Extract the (x, y) coordinate from the center of the cell holding the provided text.  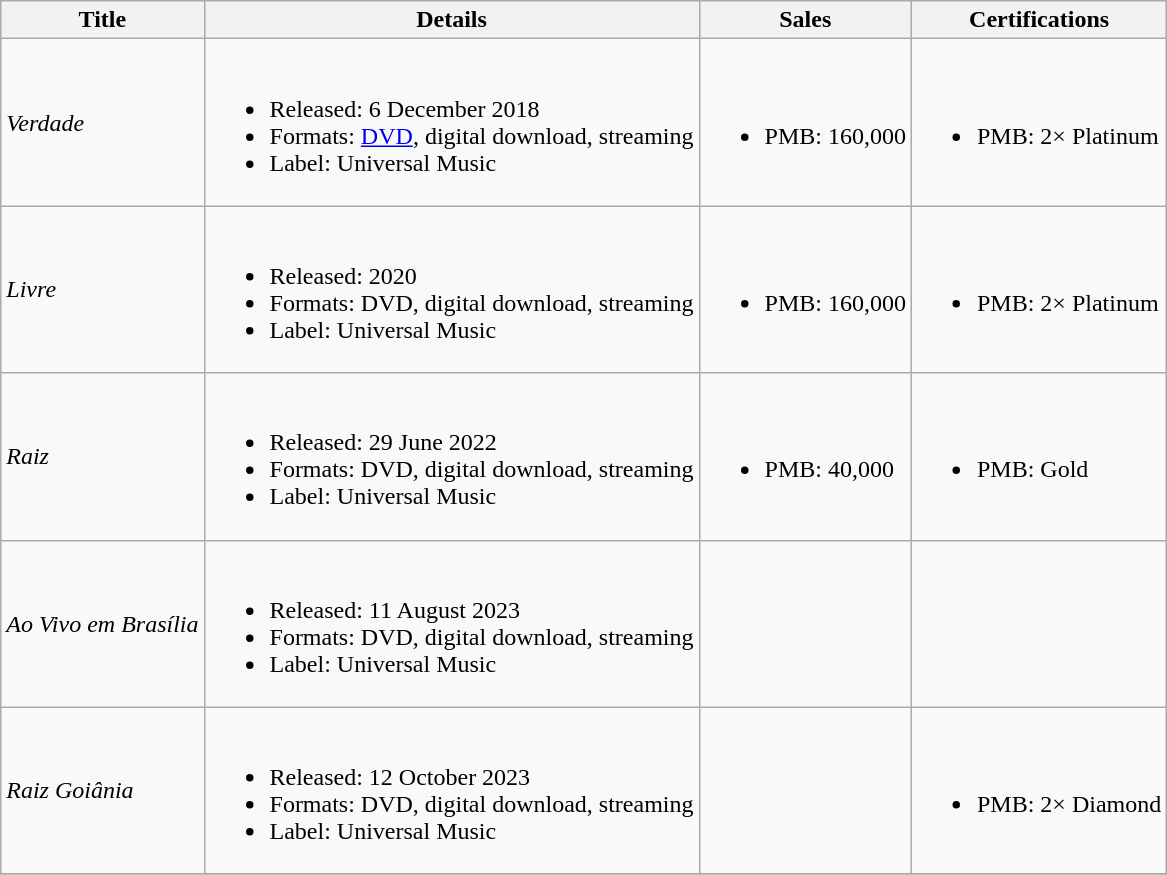
Livre (102, 290)
Raiz (102, 456)
Released: 12 October 2023Formats: DVD, digital download, streamingLabel: Universal Music (452, 790)
Details (452, 20)
PMB: 2× Diamond (1038, 790)
Raiz Goiânia (102, 790)
Certifications (1038, 20)
Released: 6 December 2018Formats: DVD, digital download, streamingLabel: Universal Music (452, 122)
PMB: Gold (1038, 456)
Sales (805, 20)
Verdade (102, 122)
Title (102, 20)
Ao Vivo em Brasília (102, 624)
Released: 11 August 2023Formats: DVD, digital download, streamingLabel: Universal Music (452, 624)
Released: 29 June 2022Formats: DVD, digital download, streamingLabel: Universal Music (452, 456)
Released: 2020Formats: DVD, digital download, streamingLabel: Universal Music (452, 290)
PMB: 40,000 (805, 456)
